Pinpoint the cell where the given text exists, returning its [X, Y] midpoint coordinate. 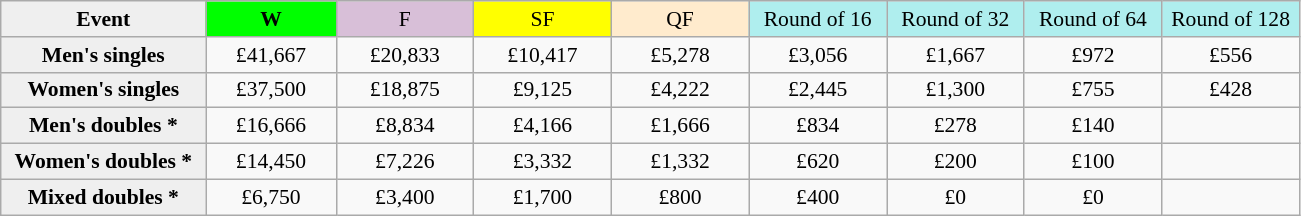
£1,700 [543, 197]
Mixed doubles * [104, 197]
£3,400 [405, 197]
QF [680, 19]
Round of 64 [1093, 19]
Women's doubles * [104, 162]
£5,278 [680, 55]
£4,166 [543, 126]
£10,417 [543, 55]
Event [104, 19]
£1,300 [955, 90]
£834 [818, 126]
£3,056 [818, 55]
£8,834 [405, 126]
£278 [955, 126]
£1,667 [955, 55]
£4,222 [680, 90]
£800 [680, 197]
£18,875 [405, 90]
£14,450 [271, 162]
£620 [818, 162]
Women's singles [104, 90]
W [271, 19]
£16,666 [271, 126]
£200 [955, 162]
£140 [1093, 126]
£400 [818, 197]
£37,500 [271, 90]
£556 [1231, 55]
Men's doubles * [104, 126]
£7,226 [405, 162]
£9,125 [543, 90]
SF [543, 19]
£755 [1093, 90]
Round of 128 [1231, 19]
£1,666 [680, 126]
F [405, 19]
£972 [1093, 55]
£100 [1093, 162]
Men's singles [104, 55]
£1,332 [680, 162]
£2,445 [818, 90]
£428 [1231, 90]
£20,833 [405, 55]
£41,667 [271, 55]
£6,750 [271, 197]
£3,332 [543, 162]
Round of 32 [955, 19]
Round of 16 [818, 19]
